Search for the cell housing the specified text and yield its (x, y) center coordinate. 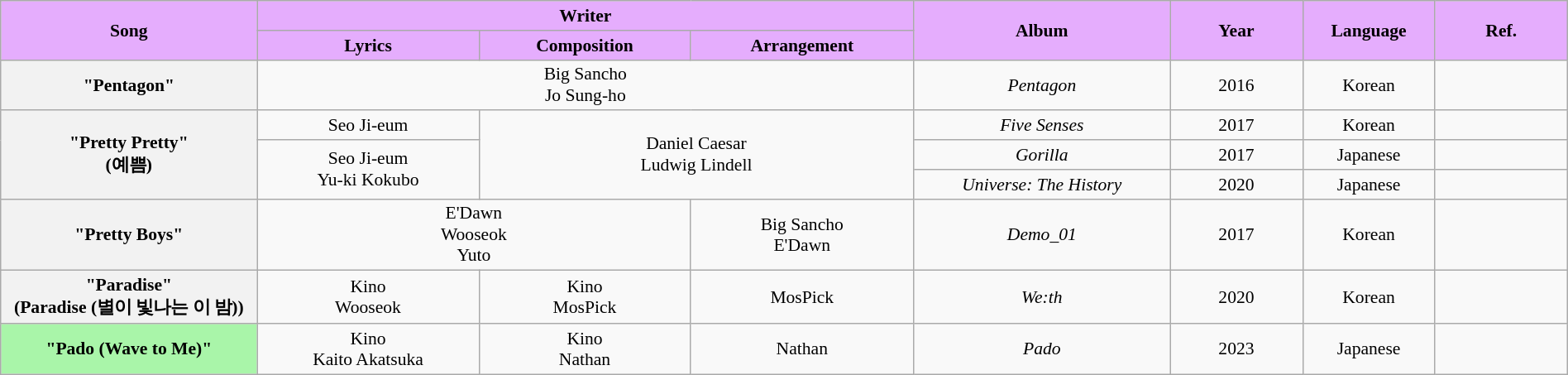
Seo Ji-eum (368, 125)
KinoMosPick (585, 297)
Demo_01 (1042, 235)
KinoNathan (585, 349)
2023 (1236, 349)
MosPick (802, 297)
Year (1236, 30)
"Pretty Boys" (129, 235)
Arrangement (802, 45)
Ref. (1501, 30)
Pentagon (1042, 84)
Song (129, 30)
Universe: The History (1042, 184)
We:th (1042, 297)
Seo Ji-eumYu-ki Kokubo (368, 169)
Daniel CaesarLudwig Lindell (696, 154)
KinoWooseok (368, 297)
Big SanchoJo Sung-ho (586, 84)
"Paradise"(Paradise (별이 빛나는 이 밤)) (129, 297)
"Pado (Wave to Me)" (129, 349)
2016 (1236, 84)
Big SanchoE'Dawn (802, 235)
KinoKaito Akatsuka (368, 349)
Album (1042, 30)
"Pretty Pretty" (예쁨) (129, 154)
Writer (586, 16)
Lyrics (368, 45)
Gorilla (1042, 155)
Composition (585, 45)
Nathan (802, 349)
Five Senses (1042, 125)
Language (1369, 30)
E'DawnWooseokYuto (474, 235)
"Pentagon" (129, 84)
Pado (1042, 349)
